From the cell containing the given text, extract its center point as [X, Y] coordinate. 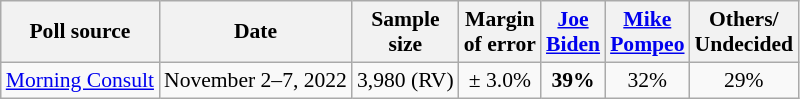
3,980 (RV) [406, 80]
MikePompeo [647, 32]
39% [573, 80]
JoeBiden [573, 32]
± 3.0% [500, 80]
Date [256, 32]
Marginof error [500, 32]
29% [744, 80]
Morning Consult [80, 80]
Poll source [80, 32]
Samplesize [406, 32]
Others/Undecided [744, 32]
32% [647, 80]
November 2–7, 2022 [256, 80]
